Detect which cell encompasses the target text, then output its (x, y) center coordinate. 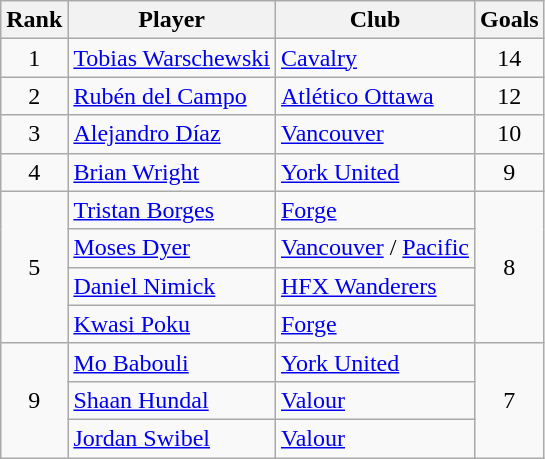
10 (509, 134)
Club (374, 20)
Vancouver / Pacific (374, 248)
Alejandro Díaz (172, 134)
Atlético Ottawa (374, 96)
5 (34, 267)
Daniel Nimick (172, 286)
Jordan Swibel (172, 438)
HFX Wanderers (374, 286)
4 (34, 172)
Mo Babouli (172, 362)
Tristan Borges (172, 210)
Cavalry (374, 58)
Kwasi Poku (172, 324)
Rubén del Campo (172, 96)
Brian Wright (172, 172)
Goals (509, 20)
8 (509, 267)
7 (509, 400)
Shaan Hundal (172, 400)
1 (34, 58)
Moses Dyer (172, 248)
Vancouver (374, 134)
12 (509, 96)
Rank (34, 20)
2 (34, 96)
3 (34, 134)
Player (172, 20)
Tobias Warschewski (172, 58)
14 (509, 58)
